Provide the [X, Y] coordinate of the cell's center where the given text is located.  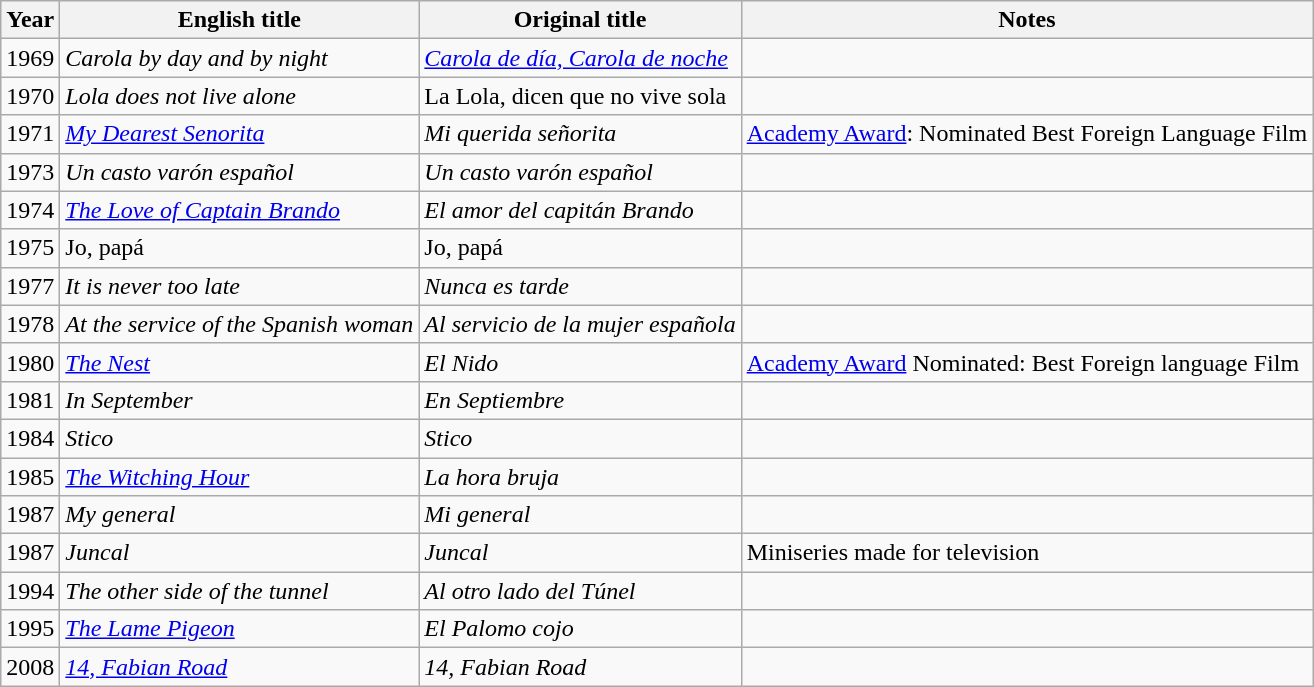
1984 [30, 438]
Notes [1026, 20]
The other side of the tunnel [240, 591]
My Dearest Senorita [240, 134]
The Nest [240, 362]
El Palomo cojo [580, 629]
1981 [30, 400]
Lola does not live alone [240, 96]
1970 [30, 96]
1994 [30, 591]
The Love of Captain Brando [240, 210]
It is never too late [240, 286]
1985 [30, 477]
Carola by day and by night [240, 58]
The Lame Pigeon [240, 629]
Academy Award: Nominated Best Foreign Language Film [1026, 134]
In September [240, 400]
2008 [30, 667]
English title [240, 20]
1978 [30, 324]
Al servicio de la mujer española [580, 324]
Carola de día, Carola de noche [580, 58]
La hora bruja [580, 477]
Miniseries made for television [1026, 553]
1974 [30, 210]
Academy Award Nominated: Best Foreign language Film [1026, 362]
1995 [30, 629]
1969 [30, 58]
1977 [30, 286]
Year [30, 20]
El Nido [580, 362]
1973 [30, 172]
The Witching Hour [240, 477]
Nunca es tarde [580, 286]
El amor del capitán Brando [580, 210]
1975 [30, 248]
Original title [580, 20]
My general [240, 515]
Mi general [580, 515]
Mi querida señorita [580, 134]
1971 [30, 134]
At the service of the Spanish woman [240, 324]
Al otro lado del Túnel [580, 591]
En Septiembre [580, 400]
La Lola, dicen que no vive sola [580, 96]
1980 [30, 362]
